Scan for the cell matching the given text and deliver its (X, Y) coordinate at center. 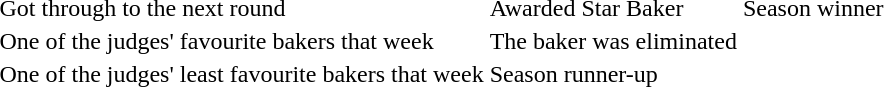
The baker was eliminated (613, 41)
